Extract the [X, Y] coordinate from the center of the cell holding the provided text.  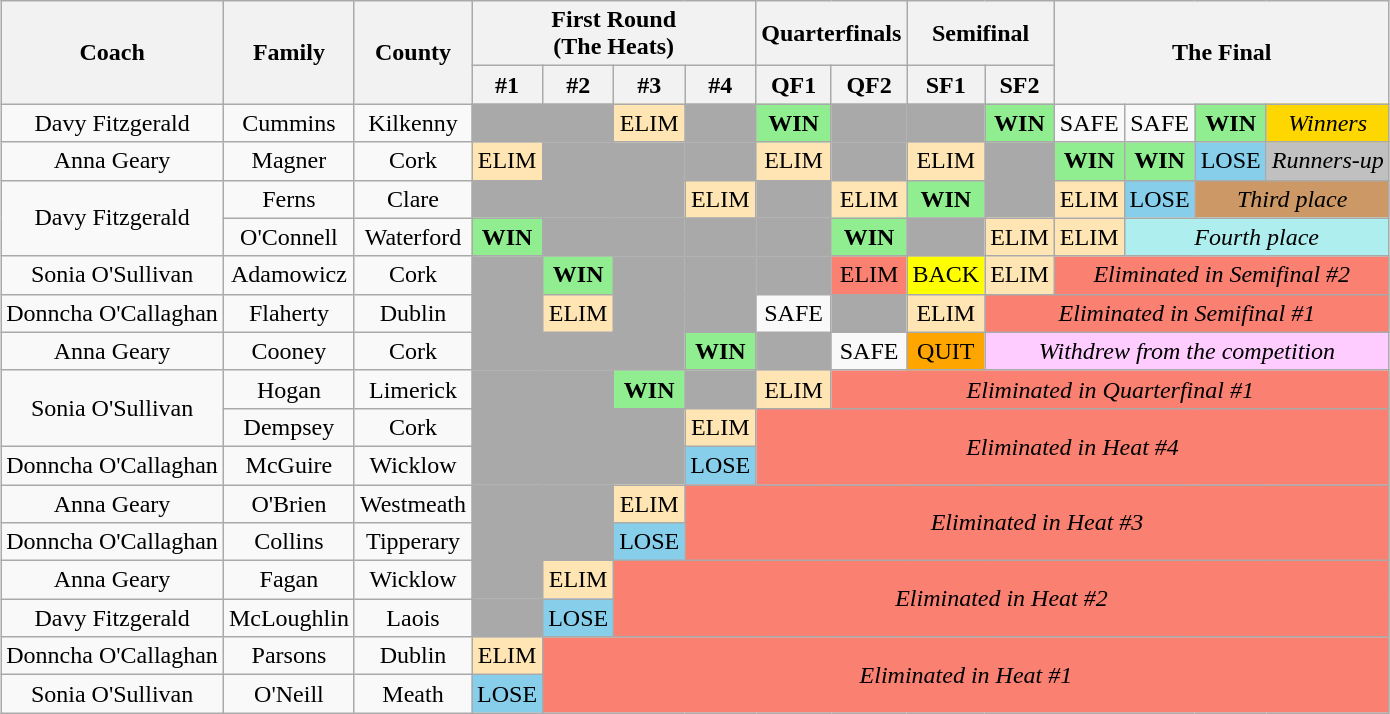
Winners [1328, 123]
Fagan [288, 580]
QF2 [869, 85]
SF1 [946, 85]
Hogan [288, 389]
Meath [412, 694]
Eliminated in Heat #4 [1072, 446]
Kilkenny [412, 123]
Tipperary [412, 542]
SF2 [1020, 85]
Runners-up [1328, 161]
O'Connell [288, 237]
Eliminated in Heat #3 [1038, 522]
Adamowicz [288, 275]
Eliminated in Semifinal #1 [1188, 313]
First Round(The Heats) [614, 34]
Quarterfinals [832, 34]
Withdrew from the competition [1188, 351]
Parsons [288, 656]
Family [288, 52]
Laois [412, 618]
Ferns [288, 199]
Fourth place [1256, 237]
McLoughlin [288, 618]
#2 [578, 85]
Semifinal [980, 34]
Limerick [412, 389]
#4 [720, 85]
BACK [946, 275]
Third place [1292, 199]
Flaherty [288, 313]
Westmeath [412, 503]
The Final [1222, 52]
O'Brien [288, 503]
#1 [508, 85]
QF1 [794, 85]
Waterford [412, 237]
Eliminated in Heat #2 [1002, 599]
Eliminated in Heat #1 [966, 675]
Cummins [288, 123]
O'Neill [288, 694]
Eliminated in Semifinal #2 [1222, 275]
Cooney [288, 351]
Magner [288, 161]
McGuire [288, 465]
Coach [112, 52]
Clare [412, 199]
Dempsey [288, 427]
Collins [288, 542]
Eliminated in Quarterfinal #1 [1110, 389]
#3 [650, 85]
QUIT [946, 351]
County [412, 52]
